Find where the given text appears and provide that cell's center as (X, Y) coordinate. 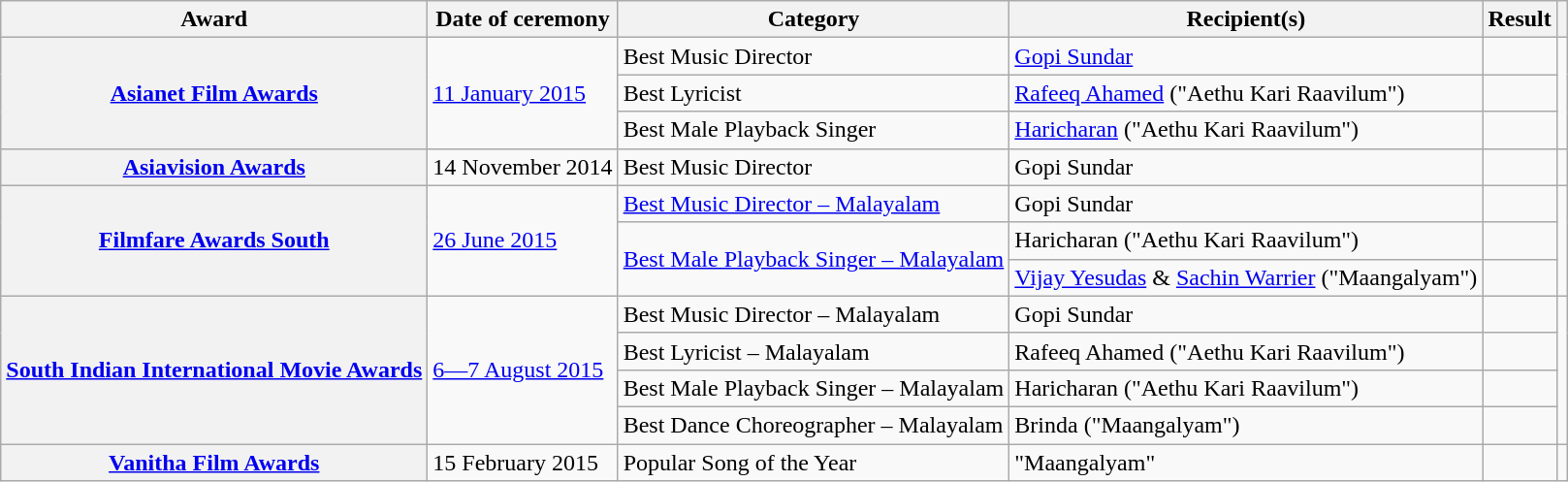
South Indian International Movie Awards (214, 370)
Date of ceremony (523, 19)
26 June 2015 (523, 241)
14 November 2014 (523, 167)
Recipient(s) (1246, 19)
Popular Song of the Year (814, 463)
Best Male Playback Singer (814, 130)
Filmfare Awards South (214, 241)
11 January 2015 (523, 93)
Vanitha Film Awards (214, 463)
Result (1520, 19)
Asianet Film Awards (214, 93)
Award (214, 19)
Asiavision Awards (214, 167)
Category (814, 19)
15 February 2015 (523, 463)
Vijay Yesudas & Sachin Warrier ("Maangalyam") (1246, 277)
Best Dance Choreographer – Malayalam (814, 425)
"Maangalyam" (1246, 463)
Best Lyricist (814, 93)
6—7 August 2015 (523, 370)
Brinda ("Maangalyam") (1246, 425)
Best Lyricist – Malayalam (814, 351)
